Output the (x, y) coordinate of the center of the cell containing the given text.  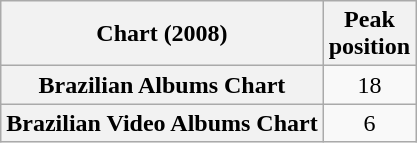
Chart (2008) (162, 34)
Brazilian Video Albums Chart (162, 123)
Brazilian Albums Chart (162, 85)
18 (369, 85)
6 (369, 123)
Peakposition (369, 34)
